Scan for the cell matching the given text and deliver its [X, Y] coordinate at center. 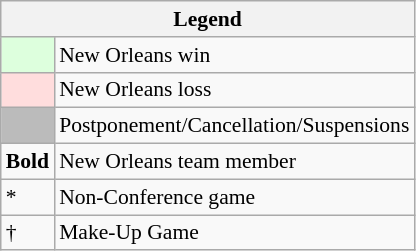
Legend [208, 19]
Non-Conference game [234, 197]
Postponement/Cancellation/Suspensions [234, 126]
* [28, 197]
Make-Up Game [234, 233]
† [28, 233]
New Orleans win [234, 55]
New Orleans loss [234, 90]
New Orleans team member [234, 162]
Bold [28, 162]
